Scan for the cell matching the given text and deliver its (x, y) coordinate at center. 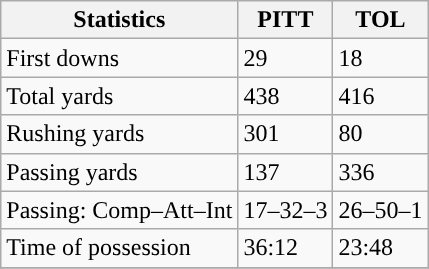
23:48 (380, 248)
Total yards (120, 96)
26–50–1 (380, 210)
17–32–3 (286, 210)
Time of possession (120, 248)
438 (286, 96)
Statistics (120, 20)
Passing: Comp–Att–Int (120, 210)
416 (380, 96)
336 (380, 172)
80 (380, 134)
Rushing yards (120, 134)
18 (380, 58)
36:12 (286, 248)
29 (286, 58)
301 (286, 134)
First downs (120, 58)
Passing yards (120, 172)
137 (286, 172)
PITT (286, 20)
TOL (380, 20)
